Search for the cell housing the specified text and yield its (x, y) center coordinate. 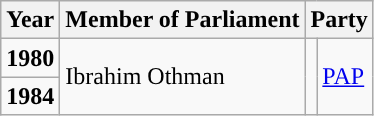
1984 (30, 96)
Party (339, 20)
PAP (346, 77)
Ibrahim Othman (182, 77)
1980 (30, 58)
Member of Parliament (182, 20)
Year (30, 20)
